Detect which cell encompasses the target text, then output its [x, y] center coordinate. 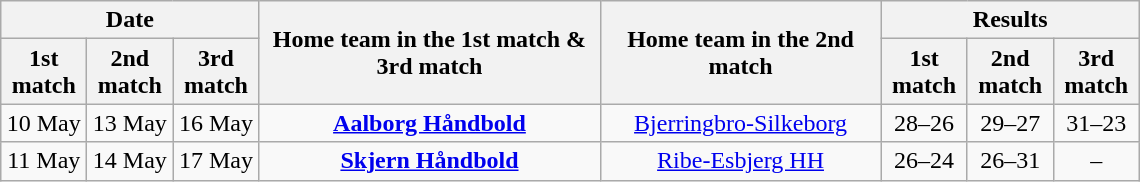
Home team in the 2nd match [740, 52]
Results [1010, 20]
31–23 [1096, 123]
Bjerringbro-Silkeborg [740, 123]
Ribe-Esbjerg HH [740, 161]
29–27 [1010, 123]
28–26 [924, 123]
Skjern Håndbold [430, 161]
14 May [130, 161]
– [1096, 161]
Home team in the 1st match & 3rd match [430, 52]
11 May [44, 161]
Date [130, 20]
Aalborg Håndbold [430, 123]
17 May [216, 161]
10 May [44, 123]
26–31 [1010, 161]
26–24 [924, 161]
16 May [216, 123]
13 May [130, 123]
